Detect which cell encompasses the target text, then output its [x, y] center coordinate. 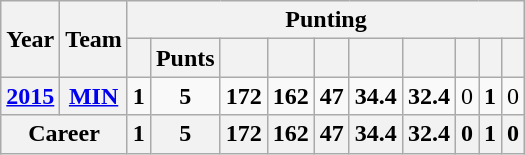
Year [30, 39]
Career [64, 134]
2015 [30, 96]
MIN [94, 96]
Punts [185, 58]
Punting [326, 20]
Team [94, 39]
